Identify which cell holds the provided text, then report its [x, y] central coordinate. 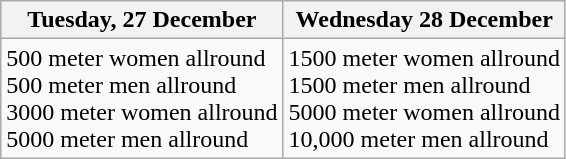
1500 meter women allround 1500 meter men allround 5000 meter women allround 10,000 meter men allround [424, 98]
500 meter women allround 500 meter men allround 3000 meter women allround 5000 meter men allround [142, 98]
Wednesday 28 December [424, 20]
Tuesday, 27 December [142, 20]
